For the text-containing cell, return its midpoint in (X, Y) coordinate format. 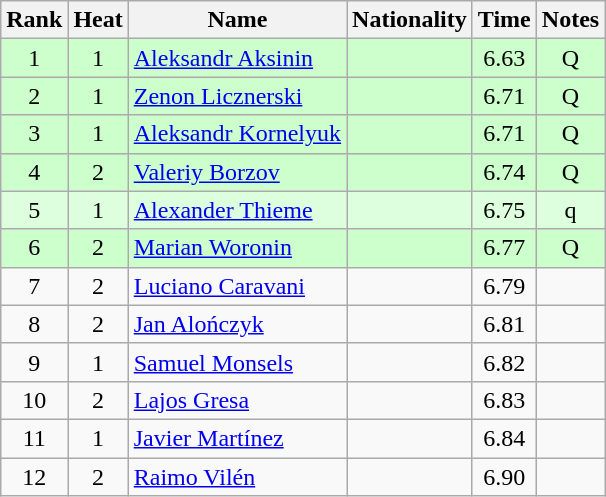
12 (34, 477)
Valeriy Borzov (237, 172)
6.83 (504, 400)
Name (237, 20)
4 (34, 172)
Raimo Vilén (237, 477)
8 (34, 324)
6.82 (504, 362)
5 (34, 210)
6.74 (504, 172)
Rank (34, 20)
Time (504, 20)
11 (34, 438)
Jan Alończyk (237, 324)
Marian Woronin (237, 248)
Samuel Monsels (237, 362)
7 (34, 286)
Alexander Thieme (237, 210)
Luciano Caravani (237, 286)
6.75 (504, 210)
6.77 (504, 248)
6.63 (504, 58)
Nationality (410, 20)
6.84 (504, 438)
10 (34, 400)
q (570, 210)
Aleksandr Kornelyuk (237, 134)
6.79 (504, 286)
6.81 (504, 324)
9 (34, 362)
6.90 (504, 477)
Lajos Gresa (237, 400)
3 (34, 134)
Notes (570, 20)
Zenon Licznerski (237, 96)
Aleksandr Aksinin (237, 58)
Javier Martínez (237, 438)
6 (34, 248)
Heat (98, 20)
